Output the (x, y) coordinate of the center of the cell containing the given text.  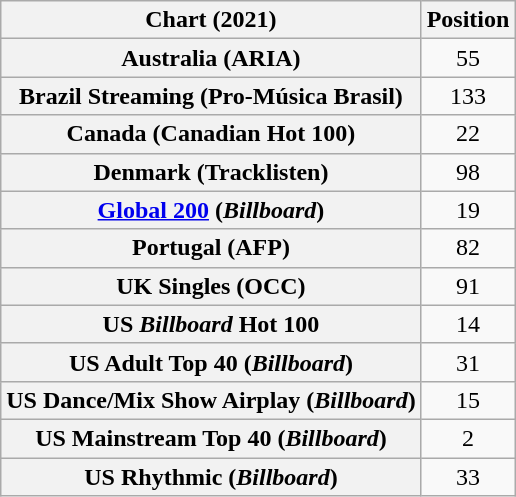
Portugal (AFP) (211, 248)
US Rhythmic (Billboard) (211, 477)
91 (468, 286)
US Dance/Mix Show Airplay (Billboard) (211, 400)
Canada (Canadian Hot 100) (211, 134)
Chart (2021) (211, 20)
55 (468, 58)
UK Singles (OCC) (211, 286)
22 (468, 134)
US Adult Top 40 (Billboard) (211, 362)
Position (468, 20)
133 (468, 96)
82 (468, 248)
19 (468, 210)
US Billboard Hot 100 (211, 324)
15 (468, 400)
Australia (ARIA) (211, 58)
Brazil Streaming (Pro-Música Brasil) (211, 96)
Denmark (Tracklisten) (211, 172)
Global 200 (Billboard) (211, 210)
31 (468, 362)
98 (468, 172)
14 (468, 324)
33 (468, 477)
US Mainstream Top 40 (Billboard) (211, 438)
2 (468, 438)
